Capture the cell that displays the provided text and extract its (X, Y) central coordinate. 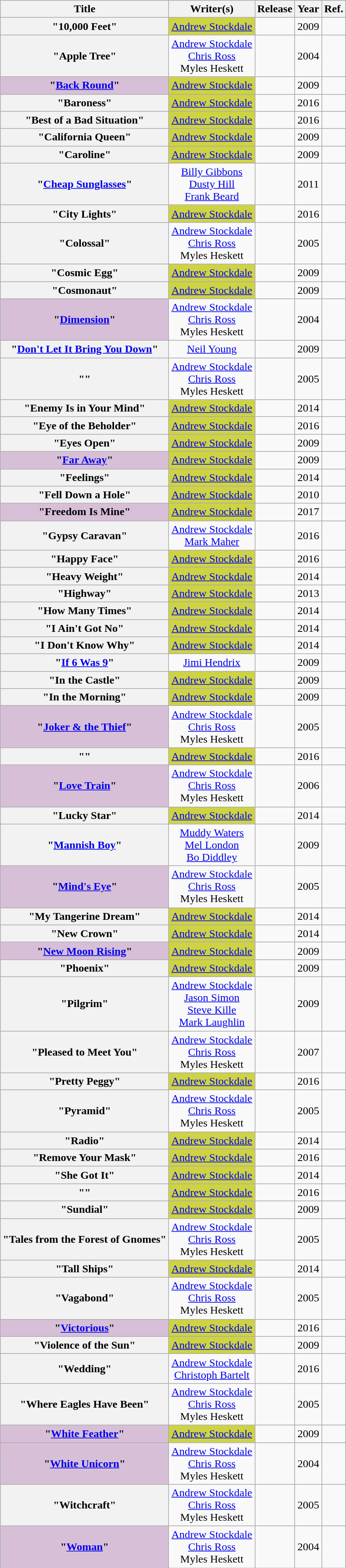
"Eye of the Beholder" (84, 426)
"Pilgrim" (84, 1004)
"Cosmic Egg" (84, 273)
Jimi Hendrix (212, 663)
"Radio" (84, 1141)
"Fell Down a Hole" (84, 495)
"White Feather" (84, 1434)
"Colossal" (84, 243)
"I Don't Know Why" (84, 645)
"New Moon Rising" (84, 951)
Andrew StockdaleChristoph Bartelt (212, 1368)
"Wedding" (84, 1368)
"Caroline" (84, 154)
"Where Eagles Have Been" (84, 1404)
"Sundial" (84, 1210)
"Cheap Sunglasses" (84, 184)
"Happy Face" (84, 559)
"Freedom Is Mine" (84, 512)
"If 6 Was 9" (84, 663)
Andrew StockdaleMark Maher (212, 535)
"Pleased to Meet You" (84, 1052)
"Feelings" (84, 477)
"Mannish Boy" (84, 845)
Neil Young (212, 349)
"Pretty Peggy" (84, 1082)
"Best of a Bad Situation" (84, 120)
"Heavy Weight" (84, 576)
"Eyes Open" (84, 443)
"Woman" (84, 1547)
2006 (308, 786)
Andrew StockdaleJason SimonSteve KilleMark Laughlin (212, 1004)
"Love Train" (84, 786)
Release (275, 9)
"Lucky Star" (84, 815)
"City Lights" (84, 213)
"White Unicorn" (84, 1464)
Muddy WatersMel LondonBo Diddley (212, 845)
2010 (308, 495)
"Far Away" (84, 460)
"I Ain't Got No" (84, 628)
"How Many Times" (84, 610)
"Back Round" (84, 85)
"Gypsy Caravan" (84, 535)
2017 (308, 512)
2013 (308, 593)
"Dimension" (84, 320)
Ref. (333, 9)
"Phoenix" (84, 968)
"New Crown" (84, 933)
"In the Morning" (84, 697)
"Violence of the Sun" (84, 1345)
"Joker & the Thief" (84, 727)
"10,000 Feet" (84, 26)
"Tales from the Forest of Gnomes" (84, 1239)
Title (84, 9)
"My Tangerine Dream" (84, 916)
"Mind's Eye" (84, 887)
"Baroness" (84, 103)
Writer(s) (212, 9)
2011 (308, 184)
"Highway" (84, 593)
"She Got It" (84, 1175)
"Pyramid" (84, 1111)
"In the Castle" (84, 680)
"Tall Ships" (84, 1269)
"Apple Tree" (84, 56)
"Vagabond" (84, 1298)
"Remove Your Mask" (84, 1158)
"Enemy Is in Your Mind" (84, 408)
Year (308, 9)
"California Queen" (84, 137)
"Cosmonaut" (84, 290)
"Victorious" (84, 1328)
Billy GibbonsDusty HillFrank Beard (212, 184)
"Witchcraft" (84, 1505)
2007 (308, 1052)
"Don't Let It Bring You Down" (84, 349)
